Determine the (X, Y) coordinate at the center of the cell enclosing the given text.  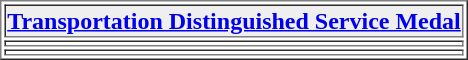
Transportation Distinguished Service Medal (234, 20)
